Output the [x, y] coordinate of the center of the cell containing the given text.  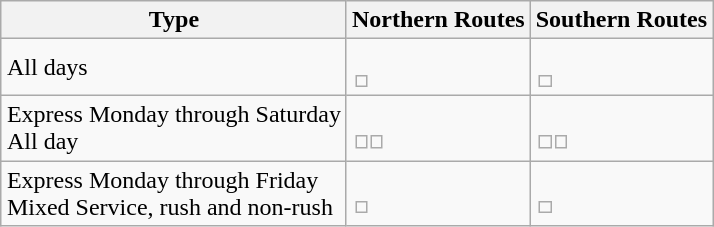
Express Monday through SaturdayAll day [174, 128]
Northern Routes [438, 20]
Southern Routes [621, 20]
Type [174, 20]
All days [174, 68]
Express Monday through FridayMixed Service, rush and non-rush [174, 192]
